Find where the given text appears and provide that cell's center as [X, Y] coordinate. 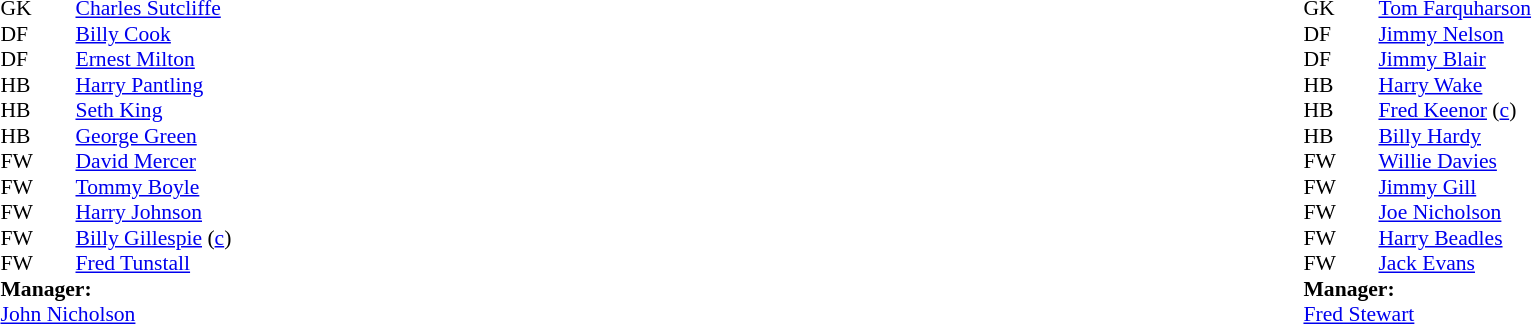
Joe Nicholson [1454, 213]
Fred Keenor (c) [1454, 111]
David Mercer [154, 161]
Harry Pantling [154, 85]
Harry Wake [1454, 85]
Tommy Boyle [154, 187]
Fred Tunstall [154, 263]
Billy Cook [154, 34]
Jimmy Nelson [1454, 34]
Jack Evans [1454, 263]
Harry Beadles [1454, 238]
George Green [154, 136]
Jimmy Gill [1454, 187]
Jimmy Blair [1454, 59]
Willie Davies [1454, 161]
Seth King [154, 111]
Billy Hardy [1454, 136]
Billy Gillespie (c) [154, 238]
Harry Johnson [154, 213]
Ernest Milton [154, 59]
